Pinpoint the cell where the given text exists, returning its (X, Y) midpoint coordinate. 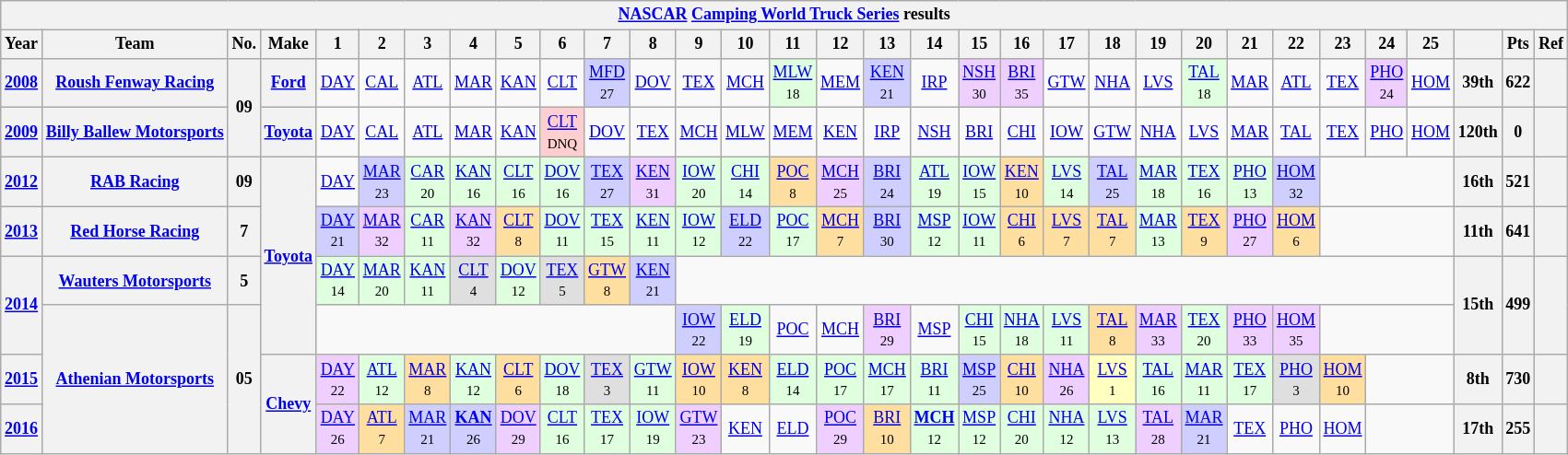
18 (1113, 44)
ELD19 (745, 330)
2012 (22, 181)
GTW23 (699, 429)
22 (1296, 44)
8th (1478, 379)
3 (428, 44)
BRI (979, 133)
15 (979, 44)
KEN11 (653, 231)
NASCAR Camping World Truck Series results (784, 15)
MSP (935, 330)
KEN31 (653, 181)
NHA26 (1067, 379)
DAY21 (337, 231)
6 (562, 44)
NSH (935, 133)
NHA12 (1067, 429)
KEN8 (745, 379)
Roush Fenway Racing (135, 83)
TEX5 (562, 281)
2 (382, 44)
20 (1204, 44)
499 (1518, 306)
ATL19 (935, 181)
13 (887, 44)
ELD22 (745, 231)
12 (841, 44)
BRI35 (1021, 83)
BRI30 (887, 231)
2016 (22, 429)
MAR13 (1159, 231)
CLT (562, 83)
23 (1342, 44)
PHO24 (1386, 83)
DOV18 (562, 379)
255 (1518, 429)
TAL8 (1113, 330)
Red Horse Racing (135, 231)
14 (935, 44)
TAL25 (1113, 181)
CHI15 (979, 330)
MAR23 (382, 181)
LVS14 (1067, 181)
HOM35 (1296, 330)
BRI24 (887, 181)
120th (1478, 133)
2009 (22, 133)
ATL7 (382, 429)
DOV16 (562, 181)
24 (1386, 44)
NSH30 (979, 83)
RAB Racing (135, 181)
KAN26 (474, 429)
Chevy (288, 403)
Year (22, 44)
LVS7 (1067, 231)
TEX9 (1204, 231)
TEX27 (607, 181)
CLTDNQ (562, 133)
NHA18 (1021, 330)
MFD27 (607, 83)
GTW11 (653, 379)
MCH7 (841, 231)
CHI6 (1021, 231)
PHO33 (1250, 330)
Wauters Motorsports (135, 281)
2014 (22, 306)
MCH17 (887, 379)
521 (1518, 181)
MSP25 (979, 379)
IOW11 (979, 231)
CLT8 (518, 231)
730 (1518, 379)
LVS11 (1067, 330)
CHI10 (1021, 379)
Ford (288, 83)
DAY22 (337, 379)
HOM10 (1342, 379)
LVS1 (1113, 379)
CHI14 (745, 181)
TAL16 (1159, 379)
2013 (22, 231)
8 (653, 44)
MAR11 (1204, 379)
0 (1518, 133)
No. (243, 44)
2008 (22, 83)
CHI (1021, 133)
IOW15 (979, 181)
1 (337, 44)
CLT6 (518, 379)
CAR11 (428, 231)
Pts (1518, 44)
Make (288, 44)
10 (745, 44)
IOW (1067, 133)
MAR8 (428, 379)
11th (1478, 231)
KAN11 (428, 281)
POC29 (841, 429)
POC (793, 330)
TAL18 (1204, 83)
BRI10 (887, 429)
TEX15 (607, 231)
PHO13 (1250, 181)
MAR32 (382, 231)
MCH25 (841, 181)
IOW10 (699, 379)
05 (243, 379)
PHO3 (1296, 379)
KAN32 (474, 231)
LVS13 (1113, 429)
TEX20 (1204, 330)
DOV12 (518, 281)
MAR33 (1159, 330)
KAN16 (474, 181)
IOW19 (653, 429)
GTW8 (607, 281)
Athenian Motorsports (135, 379)
IOW20 (699, 181)
17th (1478, 429)
KAN12 (474, 379)
Billy Ballew Motorsports (135, 133)
CHI20 (1021, 429)
IOW22 (699, 330)
TAL7 (1113, 231)
MCH12 (935, 429)
MLW (745, 133)
KEN10 (1021, 181)
9 (699, 44)
BRI29 (887, 330)
DAY26 (337, 429)
15th (1478, 306)
DAY14 (337, 281)
17 (1067, 44)
25 (1431, 44)
TEX3 (607, 379)
MLW18 (793, 83)
DOV11 (562, 231)
MAR20 (382, 281)
TAL (1296, 133)
IOW12 (699, 231)
641 (1518, 231)
19 (1159, 44)
DOV29 (518, 429)
16th (1478, 181)
2015 (22, 379)
16 (1021, 44)
TAL28 (1159, 429)
622 (1518, 83)
CLT4 (474, 281)
TEX16 (1204, 181)
MAR18 (1159, 181)
POC8 (793, 181)
39th (1478, 83)
Team (135, 44)
21 (1250, 44)
PHO27 (1250, 231)
Ref (1551, 44)
CAR20 (428, 181)
4 (474, 44)
ELD (793, 429)
HOM32 (1296, 181)
BRI11 (935, 379)
HOM6 (1296, 231)
ATL12 (382, 379)
ELD14 (793, 379)
11 (793, 44)
